Identify which cell holds the provided text, then report its [X, Y] central coordinate. 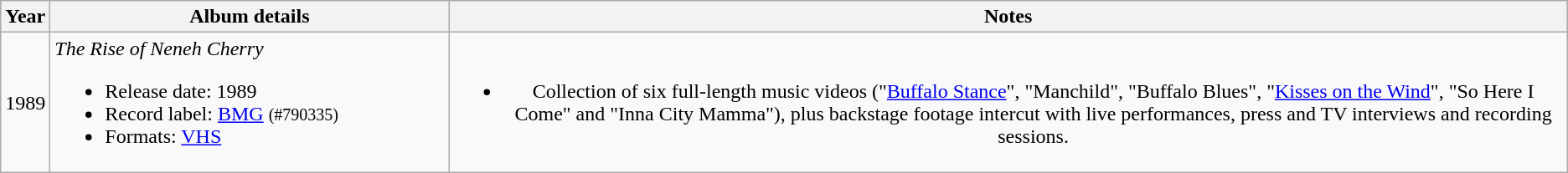
Album details [250, 17]
The Rise of Neneh CherryRelease date: 1989Record label: BMG (#790335)Formats: VHS [250, 102]
Notes [1008, 17]
Year [25, 17]
1989 [25, 102]
